Determine the [x, y] coordinate at the center of the cell enclosing the given text.  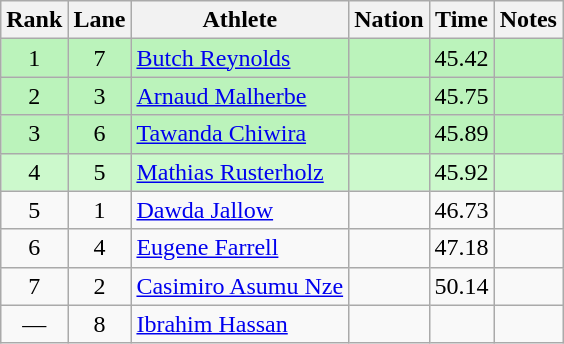
45.75 [462, 96]
Ibrahim Hassan [240, 324]
Athlete [240, 20]
45.42 [462, 58]
Eugene Farrell [240, 248]
Arnaud Malherbe [240, 96]
50.14 [462, 286]
Butch Reynolds [240, 58]
Time [462, 20]
Lane [100, 20]
Dawda Jallow [240, 210]
Notes [528, 20]
45.92 [462, 172]
46.73 [462, 210]
Casimiro Asumu Nze [240, 286]
Tawanda Chiwira [240, 134]
Nation [389, 20]
45.89 [462, 134]
47.18 [462, 248]
— [34, 324]
8 [100, 324]
Rank [34, 20]
Mathias Rusterholz [240, 172]
